Provide the [x, y] coordinate of the cell's center where the given text is located.  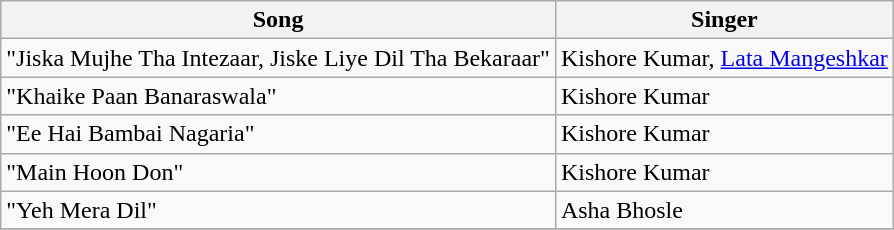
"Ee Hai Bambai Nagaria" [278, 134]
Kishore Kumar, Lata Mangeshkar [724, 58]
"Jiska Mujhe Tha Intezaar, Jiske Liye Dil Tha Bekaraar" [278, 58]
Asha Bhosle [724, 210]
Song [278, 20]
"Khaike Paan Banaraswala" [278, 96]
"Yeh Mera Dil" [278, 210]
"Main Hoon Don" [278, 172]
Singer [724, 20]
